Locate the cell with the specified text and output its [x, y] center coordinate. 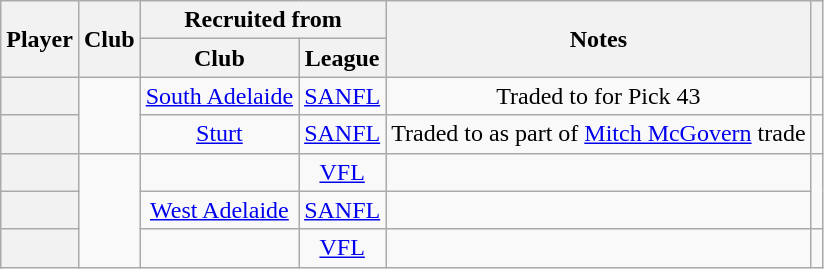
Sturt [219, 134]
Recruited from [262, 20]
League [342, 58]
Traded to for Pick 43 [598, 96]
South Adelaide [219, 96]
Traded to as part of Mitch McGovern trade [598, 134]
Player [40, 39]
Notes [598, 39]
West Adelaide [219, 210]
